Return [X, Y] of the center of cell containing provided text 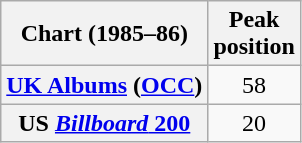
58 [254, 85]
20 [254, 123]
US Billboard 200 [104, 123]
UK Albums (OCC) [104, 85]
Chart (1985–86) [104, 34]
Peakposition [254, 34]
